Locate the cell with the specified text and output its (X, Y) center coordinate. 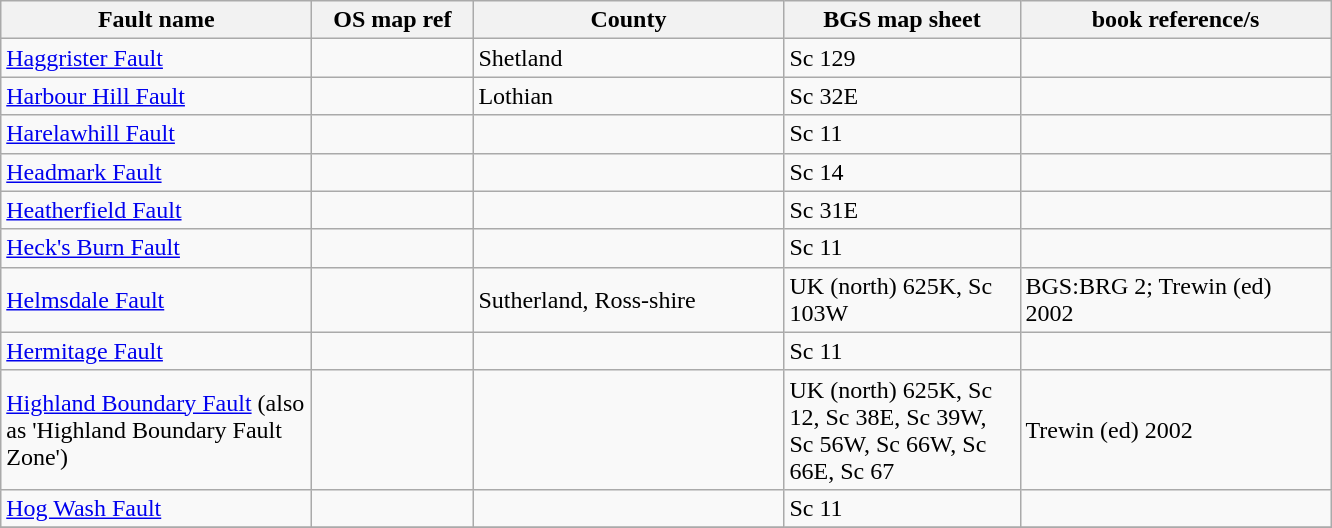
UK (north) 625K, Sc 103W (902, 300)
Sc 129 (902, 58)
Sc 32E (902, 96)
Headmark Fault (156, 172)
Harbour Hill Fault (156, 96)
UK (north) 625K, Sc 12, Sc 38E, Sc 39W, Sc 56W, Sc 66W, Sc 66E, Sc 67 (902, 430)
Sutherland, Ross-shire (628, 300)
Highland Boundary Fault (also as 'Highland Boundary Fault Zone') (156, 430)
Sc 31E (902, 210)
Hog Wash Fault (156, 508)
Sc 14 (902, 172)
Shetland (628, 58)
OS map ref (392, 20)
Helmsdale Fault (156, 300)
Haggrister Fault (156, 58)
Fault name (156, 20)
Harelawhill Fault (156, 134)
County (628, 20)
Lothian (628, 96)
Heatherfield Fault (156, 210)
Trewin (ed) 2002 (1176, 430)
Heck's Burn Fault (156, 248)
BGS map sheet (902, 20)
Hermitage Fault (156, 351)
BGS:BRG 2; Trewin (ed) 2002 (1176, 300)
book reference/s (1176, 20)
